Provide the (X, Y) coordinate of the cell's center where the given text is located.  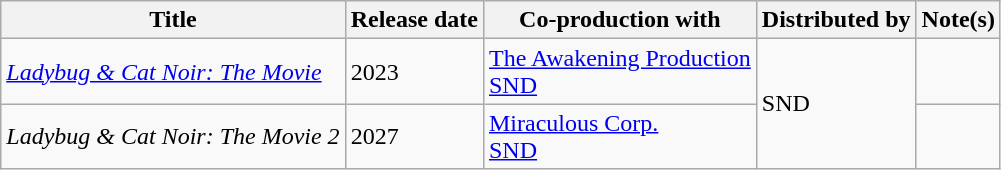
The Awakening ProductionSND (620, 72)
Title (173, 20)
Note(s) (958, 20)
2023 (414, 72)
Distributed by (836, 20)
Co-production with (620, 20)
2027 (414, 136)
Ladybug & Cat Noir: The Movie 2 (173, 136)
Ladybug & Cat Noir: The Movie (173, 72)
SND (836, 104)
Miraculous Corp.SND (620, 136)
Release date (414, 20)
